From the cell containing the given text, extract its center point as [x, y] coordinate. 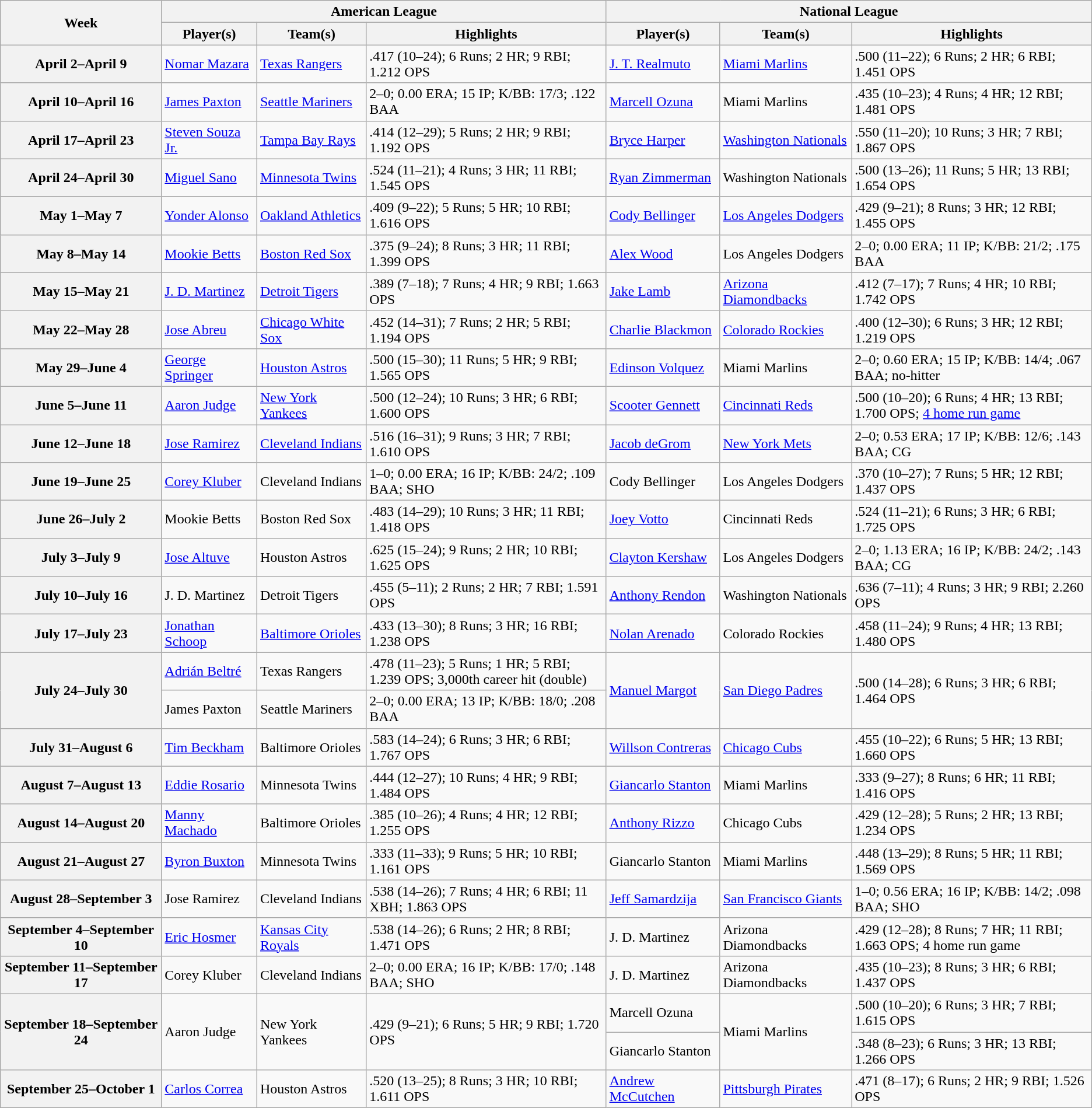
.550 (11–20); 10 Runs; 3 HR; 7 RBI; 1.867 OPS [972, 140]
Joey Votto [663, 519]
Nomar Mazara [209, 64]
.444 (12–27); 10 Runs; 4 HR; 9 RBI; 1.484 OPS [487, 785]
Edinson Volquez [663, 368]
Yonder Alonso [209, 216]
2–0; 0.60 ERA; 15 IP; K/BB: 14/4; .067 BAA; no-hitter [972, 368]
June 26–July 2 [81, 519]
.500 (12–24); 10 Runs; 3 HR; 6 RBI; 1.600 OPS [487, 405]
July 17–July 23 [81, 634]
.524 (11–21); 4 Runs; 3 HR; 11 RBI; 1.545 OPS [487, 177]
Tim Beckham [209, 747]
.452 (14–31); 7 Runs; 2 HR; 5 RBI; 1.194 OPS [487, 329]
April 10–April 16 [81, 102]
.417 (10–24); 6 Runs; 2 HR; 9 RBI; 1.212 OPS [487, 64]
Miguel Sano [209, 177]
May 15–May 21 [81, 292]
Jonathan Schoop [209, 634]
July 31–August 6 [81, 747]
.478 (11–23); 5 Runs; 1 HR; 5 RBI; 1.239 OPS; 3,000th career hit (double) [487, 671]
.370 (10–27); 7 Runs; 5 HR; 12 RBI; 1.437 OPS [972, 482]
Week [81, 23]
June 19–June 25 [81, 482]
2–0; 0.00 ERA; 15 IP; K/BB: 17/3; .122 BAA [487, 102]
Tampa Bay Rays [311, 140]
2–0; 1.13 ERA; 16 IP; K/BB: 24/2; .143 BAA; CG [972, 558]
San Francisco Giants [786, 899]
Charlie Blackmon [663, 329]
Willson Contreras [663, 747]
Alex Wood [663, 253]
George Springer [209, 368]
.429 (9–21); 6 Runs; 5 HR; 9 RBI; 1.720 OPS [487, 1032]
August 28–September 3 [81, 899]
June 5–June 11 [81, 405]
.500 (10–20); 6 Runs; 3 HR; 7 RBI; 1.615 OPS [972, 1013]
September 25–October 1 [81, 1089]
J. T. Realmuto [663, 64]
.458 (11–24); 9 Runs; 4 HR; 13 RBI; 1.480 OPS [972, 634]
.455 (10–22); 6 Runs; 5 HR; 13 RBI; 1.660 OPS [972, 747]
August 21–August 27 [81, 861]
Anthony Rendon [663, 595]
Bryce Harper [663, 140]
.538 (14–26); 7 Runs; 4 HR; 6 RBI; 11 XBH; 1.863 OPS [487, 899]
May 22–May 28 [81, 329]
San Diego Padres [786, 690]
Jose Altuve [209, 558]
July 10–July 16 [81, 595]
.429 (12–28); 5 Runs; 2 HR; 13 RBI; 1.234 OPS [972, 823]
Pittsburgh Pirates [786, 1089]
July 24–July 30 [81, 690]
July 3–July 9 [81, 558]
April 2–April 9 [81, 64]
.500 (13–26); 11 Runs; 5 HR; 13 RBI; 1.654 OPS [972, 177]
.429 (12–28); 8 Runs; 7 HR; 11 RBI; 1.663 OPS; 4 home run game [972, 937]
.455 (5–11); 2 Runs; 2 HR; 7 RBI; 1.591 OPS [487, 595]
.538 (14–26); 6 Runs; 2 HR; 8 RBI; 1.471 OPS [487, 937]
.400 (12–30); 6 Runs; 3 HR; 12 RBI; 1.219 OPS [972, 329]
.412 (7–17); 7 Runs; 4 HR; 10 RBI; 1.742 OPS [972, 292]
Anthony Rizzo [663, 823]
.375 (9–24); 8 Runs; 3 HR; 11 RBI; 1.399 OPS [487, 253]
.414 (12–29); 5 Runs; 2 HR; 9 RBI; 1.192 OPS [487, 140]
.500 (10–20); 6 Runs; 4 HR; 13 RBI; 1.700 OPS; 4 home run game [972, 405]
1–0; 0.00 ERA; 16 IP; K/BB: 24/2; .109 BAA; SHO [487, 482]
.429 (9–21); 8 Runs; 3 HR; 12 RBI; 1.455 OPS [972, 216]
.435 (10–23); 4 Runs; 4 HR; 12 RBI; 1.481 OPS [972, 102]
Jake Lamb [663, 292]
.348 (8–23); 6 Runs; 3 HR; 13 RBI; 1.266 OPS [972, 1050]
.385 (10–26); 4 Runs; 4 HR; 12 RBI; 1.255 OPS [487, 823]
Kansas City Royals [311, 937]
Oakland Athletics [311, 216]
2–0; 0.00 ERA; 13 IP; K/BB: 18/0; .208 BAA [487, 709]
.435 (10–23); 8 Runs; 3 HR; 6 RBI; 1.437 OPS [972, 974]
.471 (8–17); 6 Runs; 2 HR; 9 RBI; 1.526 OPS [972, 1089]
Manny Machado [209, 823]
.524 (11–21); 6 Runs; 3 HR; 6 RBI; 1.725 OPS [972, 519]
Chicago White Sox [311, 329]
August 14–August 20 [81, 823]
Andrew McCutchen [663, 1089]
April 17–April 23 [81, 140]
August 7–August 13 [81, 785]
2–0; 0.53 ERA; 17 IP; K/BB: 12/6; .143 BAA; CG [972, 443]
2–0; 0.00 ERA; 11 IP; K/BB: 21/2; .175 BAA [972, 253]
1–0; 0.56 ERA; 16 IP; K/BB: 14/2; .098 BAA; SHO [972, 899]
.409 (9–22); 5 Runs; 5 HR; 10 RBI; 1.616 OPS [487, 216]
.433 (13–30); 8 Runs; 3 HR; 16 RBI; 1.238 OPS [487, 634]
Jacob deGrom [663, 443]
April 24–April 30 [81, 177]
May 29–June 4 [81, 368]
.483 (14–29); 10 Runs; 3 HR; 11 RBI; 1.418 OPS [487, 519]
Jose Abreu [209, 329]
.625 (15–24); 9 Runs; 2 HR; 10 RBI; 1.625 OPS [487, 558]
.333 (11–33); 9 Runs; 5 HR; 10 RBI; 1.161 OPS [487, 861]
June 12–June 18 [81, 443]
Manuel Margot [663, 690]
Steven Souza Jr. [209, 140]
Eddie Rosario [209, 785]
September 11–September 17 [81, 974]
American League [384, 12]
2–0; 0.00 ERA; 16 IP; K/BB: 17/0; .148 BAA; SHO [487, 974]
Ryan Zimmerman [663, 177]
.516 (16–31); 9 Runs; 3 HR; 7 RBI; 1.610 OPS [487, 443]
Byron Buxton [209, 861]
National League [849, 12]
Jeff Samardzija [663, 899]
.500 (15–30); 11 Runs; 5 HR; 9 RBI; 1.565 OPS [487, 368]
May 1–May 7 [81, 216]
.520 (13–25); 8 Runs; 3 HR; 10 RBI; 1.611 OPS [487, 1089]
September 18–September 24 [81, 1032]
.500 (14–28); 6 Runs; 3 HR; 6 RBI; 1.464 OPS [972, 690]
Eric Hosmer [209, 937]
.583 (14–24); 6 Runs; 3 HR; 6 RBI; 1.767 OPS [487, 747]
.500 (11–22); 6 Runs; 2 HR; 6 RBI; 1.451 OPS [972, 64]
.333 (9–27); 8 Runs; 6 HR; 11 RBI; 1.416 OPS [972, 785]
New York Mets [786, 443]
.448 (13–29); 8 Runs; 5 HR; 11 RBI; 1.569 OPS [972, 861]
.636 (7–11); 4 Runs; 3 HR; 9 RBI; 2.260 OPS [972, 595]
Nolan Arenado [663, 634]
.389 (7–18); 7 Runs; 4 HR; 9 RBI; 1.663 OPS [487, 292]
Adrián Beltré [209, 671]
Clayton Kershaw [663, 558]
September 4–September 10 [81, 937]
May 8–May 14 [81, 253]
Carlos Correa [209, 1089]
Scooter Gennett [663, 405]
